Detect which cell encompasses the target text, then output its [x, y] center coordinate. 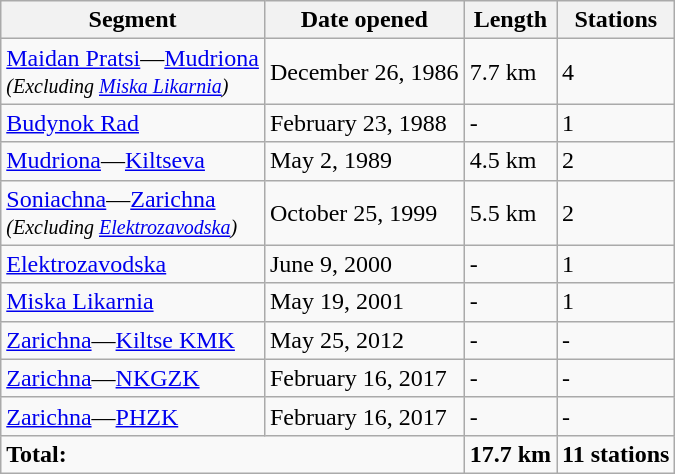
17.7 km [510, 454]
May 25, 2012 [364, 340]
December 26, 1986 [364, 72]
Zarichna—PHZK [133, 416]
June 9, 2000 [364, 264]
Zarichna—Kiltse KMK [133, 340]
Length [510, 20]
4.5 km [510, 161]
Stations [616, 20]
February 23, 1988 [364, 123]
Soniachna—Zarichna(Excluding Elektrozavodska) [133, 212]
Zarichna—NKGZK [133, 378]
7.7 km [510, 72]
Date opened [364, 20]
October 25, 1999 [364, 212]
May 2, 1989 [364, 161]
Segment [133, 20]
Total: [232, 454]
Budynok Rad [133, 123]
4 [616, 72]
11 stations [616, 454]
Miska Likarnia [133, 302]
Maidan Pratsi—Mudriona(Excluding Miska Likarnia) [133, 72]
Elektrozavodska [133, 264]
May 19, 2001 [364, 302]
5.5 km [510, 212]
Mudriona—Kiltseva [133, 161]
